Detect which cell encompasses the target text, then output its [X, Y] center coordinate. 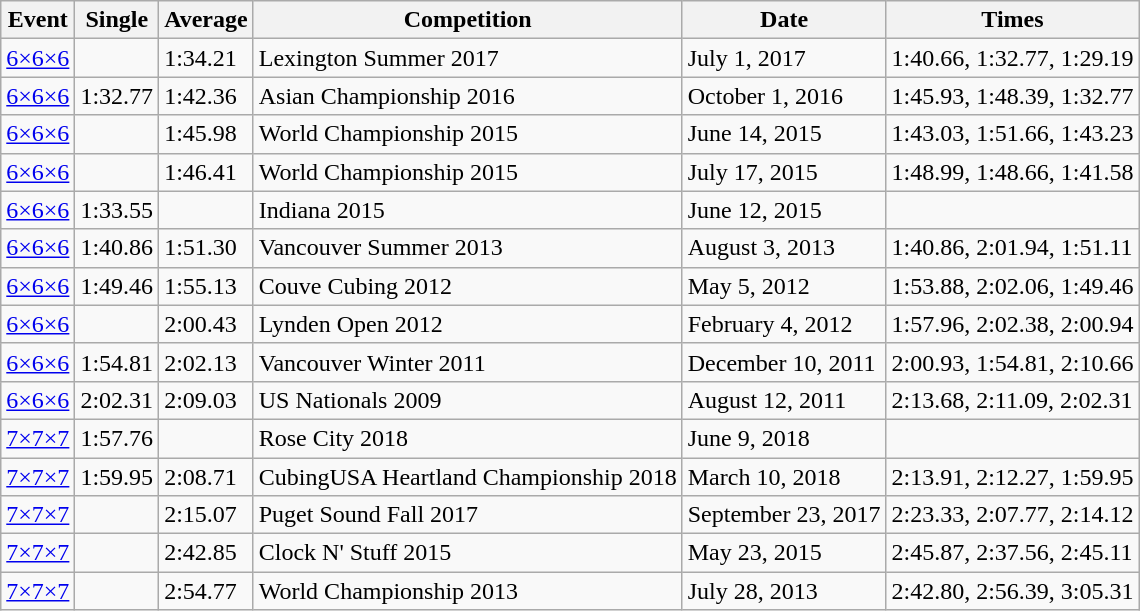
May 5, 2012 [784, 286]
2:09.03 [206, 400]
September 23, 2017 [784, 515]
Times [1012, 20]
2:13.68, 2:11.09, 2:02.31 [1012, 400]
1:33.55 [117, 210]
2:42.80, 2:56.39, 3:05.31 [1012, 591]
Single [117, 20]
Competition [468, 20]
Indiana 2015 [468, 210]
June 12, 2015 [784, 210]
1:49.46 [117, 286]
2:02.13 [206, 362]
1:46.41 [206, 172]
August 3, 2013 [784, 248]
Average [206, 20]
2:08.71 [206, 477]
1:45.93, 1:48.39, 1:32.77 [1012, 96]
August 12, 2011 [784, 400]
Clock N' Stuff 2015 [468, 553]
1:32.77 [117, 96]
July 28, 2013 [784, 591]
2:45.87, 2:37.56, 2:45.11 [1012, 553]
2:00.93, 1:54.81, 2:10.66 [1012, 362]
1:45.98 [206, 134]
December 10, 2011 [784, 362]
Puget Sound Fall 2017 [468, 515]
1:51.30 [206, 248]
1:42.36 [206, 96]
June 9, 2018 [784, 438]
1:43.03, 1:51.66, 1:43.23 [1012, 134]
Lexington Summer 2017 [468, 58]
1:57.96, 2:02.38, 2:00.94 [1012, 324]
October 1, 2016 [784, 96]
Date [784, 20]
Vancouver Summer 2013 [468, 248]
1:40.86, 2:01.94, 1:51.11 [1012, 248]
1:48.99, 1:48.66, 1:41.58 [1012, 172]
Asian Championship 2016 [468, 96]
2:23.33, 2:07.77, 2:14.12 [1012, 515]
2:54.77 [206, 591]
1:55.13 [206, 286]
May 23, 2015 [784, 553]
Lynden Open 2012 [468, 324]
2:13.91, 2:12.27, 1:59.95 [1012, 477]
1:40.66, 1:32.77, 1:29.19 [1012, 58]
June 14, 2015 [784, 134]
Event [38, 20]
US Nationals 2009 [468, 400]
Vancouver Winter 2011 [468, 362]
2:02.31 [117, 400]
1:54.81 [117, 362]
1:34.21 [206, 58]
Couve Cubing 2012 [468, 286]
July 17, 2015 [784, 172]
1:40.86 [117, 248]
CubingUSA Heartland Championship 2018 [468, 477]
World Championship 2013 [468, 591]
Rose City 2018 [468, 438]
1:59.95 [117, 477]
2:42.85 [206, 553]
February 4, 2012 [784, 324]
March 10, 2018 [784, 477]
2:15.07 [206, 515]
1:53.88, 2:02.06, 1:49.46 [1012, 286]
July 1, 2017 [784, 58]
1:57.76 [117, 438]
2:00.43 [206, 324]
